Detect which cell encompasses the target text, then output its (X, Y) center coordinate. 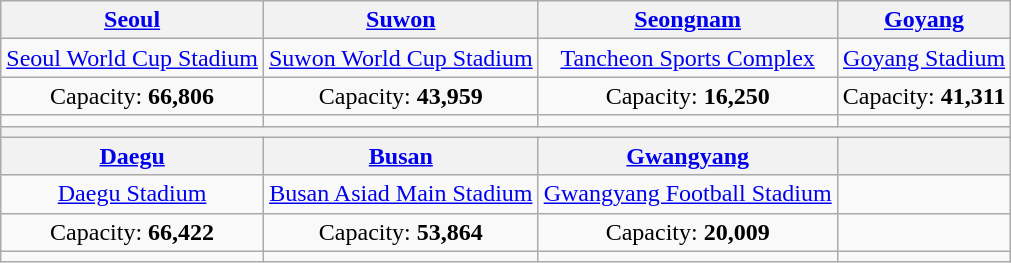
Suwon (400, 20)
Tancheon Sports Complex (688, 58)
Seoul (132, 20)
Gwangyang Football Stadium (688, 194)
Daegu (132, 156)
Capacity: 20,009 (688, 232)
Goyang (924, 20)
Goyang Stadium (924, 58)
Busan Asiad Main Stadium (400, 194)
Capacity: 53,864 (400, 232)
Busan (400, 156)
Capacity: 16,250 (688, 96)
Seongnam (688, 20)
Daegu Stadium (132, 194)
Seoul World Cup Stadium (132, 58)
Gwangyang (688, 156)
Capacity: 41,311 (924, 96)
Suwon World Cup Stadium (400, 58)
Capacity: 43,959 (400, 96)
Capacity: 66,422 (132, 232)
Capacity: 66,806 (132, 96)
